Return the (X, Y) coordinate for the center point of the cell that contains the specified text.  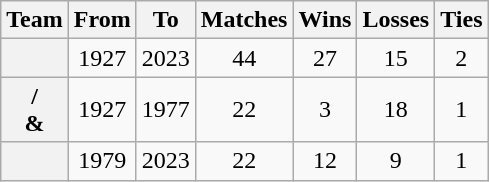
27 (325, 58)
From (102, 20)
3 (325, 110)
To (166, 20)
1979 (102, 161)
18 (396, 110)
44 (244, 58)
12 (325, 161)
/ & (35, 110)
9 (396, 161)
Ties (462, 20)
15 (396, 58)
Matches (244, 20)
Wins (325, 20)
1977 (166, 110)
Losses (396, 20)
Team (35, 20)
2 (462, 58)
